Find where the given text appears and provide that cell's center as (X, Y) coordinate. 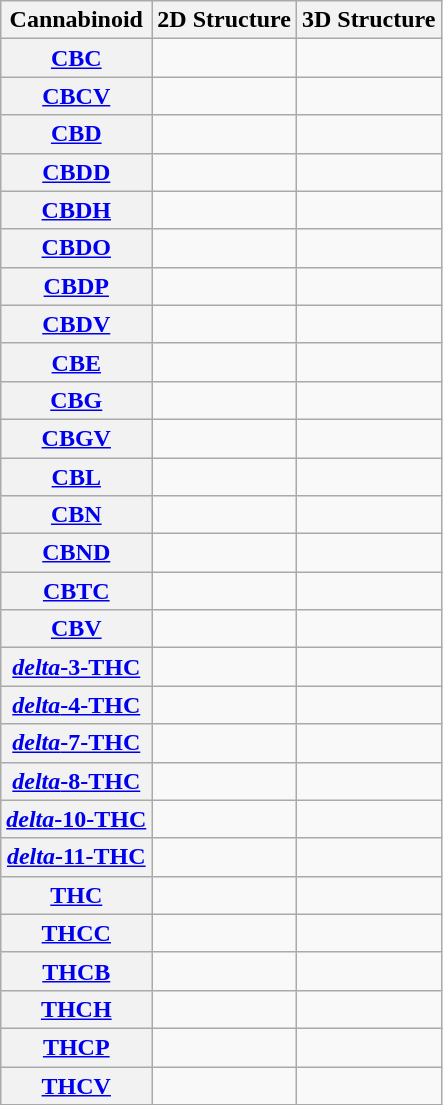
CBE (76, 362)
CBDD (76, 172)
3D Structure (368, 20)
delta-4-THC (76, 705)
CBND (76, 553)
Cannabinoid (76, 20)
CBV (76, 629)
THCH (76, 1009)
delta-10-THC (76, 819)
CBD (76, 134)
CBC (76, 58)
CBN (76, 515)
CBGV (76, 438)
delta-8-THC (76, 781)
CBDP (76, 286)
THCP (76, 1047)
THCC (76, 933)
CBDH (76, 210)
CBDV (76, 324)
CBG (76, 400)
delta-3-THC (76, 667)
THC (76, 895)
CBDO (76, 248)
THCV (76, 1085)
delta-11-THC (76, 857)
delta-7-THC (76, 743)
THCB (76, 971)
CBL (76, 477)
2D Structure (224, 20)
CBTC (76, 591)
CBCV (76, 96)
